Locate the cell with the specified text and output its [X, Y] center coordinate. 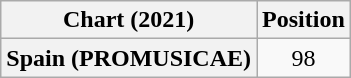
Spain (PROMUSICAE) [129, 58]
Position [304, 20]
98 [304, 58]
Chart (2021) [129, 20]
